Find where the given text appears and provide that cell's center as (X, Y) coordinate. 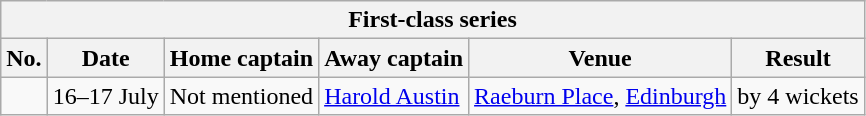
Venue (600, 58)
Date (106, 58)
Raeburn Place, Edinburgh (600, 96)
No. (24, 58)
First-class series (432, 20)
Harold Austin (394, 96)
Result (798, 58)
Away captain (394, 58)
16–17 July (106, 96)
Home captain (241, 58)
Not mentioned (241, 96)
by 4 wickets (798, 96)
